Identify which cell holds the provided text, then report its (x, y) central coordinate. 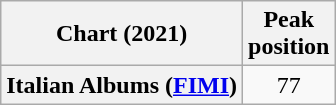
Peakposition (289, 34)
77 (289, 85)
Chart (2021) (122, 34)
Italian Albums (FIMI) (122, 85)
